Pinpoint the cell where the given text exists, returning its (X, Y) midpoint coordinate. 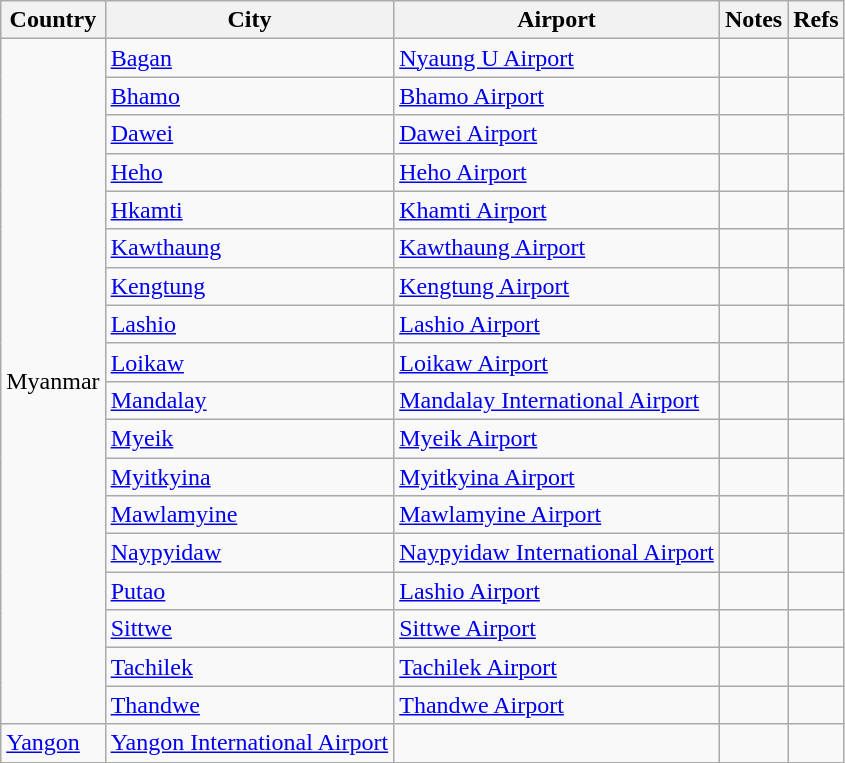
Loikaw Airport (557, 362)
Naypyidaw International Airport (557, 553)
Mandalay International Airport (557, 400)
Khamti Airport (557, 210)
Mawlamyine Airport (557, 515)
Country (53, 20)
Nyaung U Airport (557, 58)
Dawei (250, 134)
Yangon International Airport (250, 743)
Loikaw (250, 362)
Kawthaung Airport (557, 248)
Notes (753, 20)
Myeik Airport (557, 438)
Putao (250, 591)
Airport (557, 20)
Lashio (250, 324)
Bagan (250, 58)
Refs (816, 20)
Myanmar (53, 382)
Mandalay (250, 400)
Hkamti (250, 210)
Bhamo (250, 96)
Mawlamyine (250, 515)
Myitkyina Airport (557, 477)
Thandwe (250, 705)
Yangon (53, 743)
Heho (250, 172)
Sittwe (250, 629)
Myitkyina (250, 477)
Tachilek Airport (557, 667)
City (250, 20)
Kawthaung (250, 248)
Sittwe Airport (557, 629)
Naypyidaw (250, 553)
Kengtung (250, 286)
Heho Airport (557, 172)
Bhamo Airport (557, 96)
Kengtung Airport (557, 286)
Dawei Airport (557, 134)
Myeik (250, 438)
Tachilek (250, 667)
Thandwe Airport (557, 705)
